Extract the [X, Y] coordinate from the center of the cell holding the provided text.  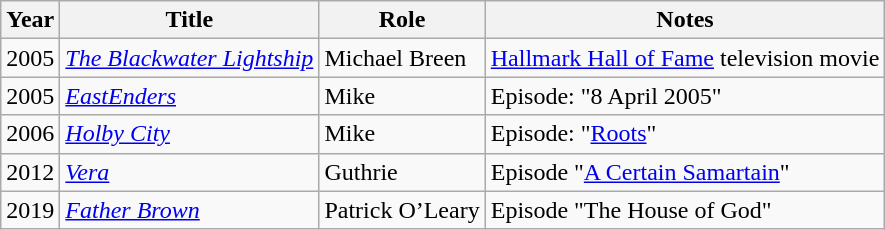
Vera [190, 172]
Episode "The House of God" [685, 210]
2012 [30, 172]
Holby City [190, 134]
Episode "A Certain Samartain" [685, 172]
Episode: "Roots" [685, 134]
Episode: "8 April 2005" [685, 96]
Patrick O’Leary [402, 210]
Hallmark Hall of Fame television movie [685, 58]
2006 [30, 134]
Role [402, 20]
Notes [685, 20]
The Blackwater Lightship [190, 58]
EastEnders [190, 96]
Year [30, 20]
Guthrie [402, 172]
Father Brown [190, 210]
Michael Breen [402, 58]
2019 [30, 210]
Title [190, 20]
